Extract the [x, y] coordinate from the center of the cell holding the provided text.  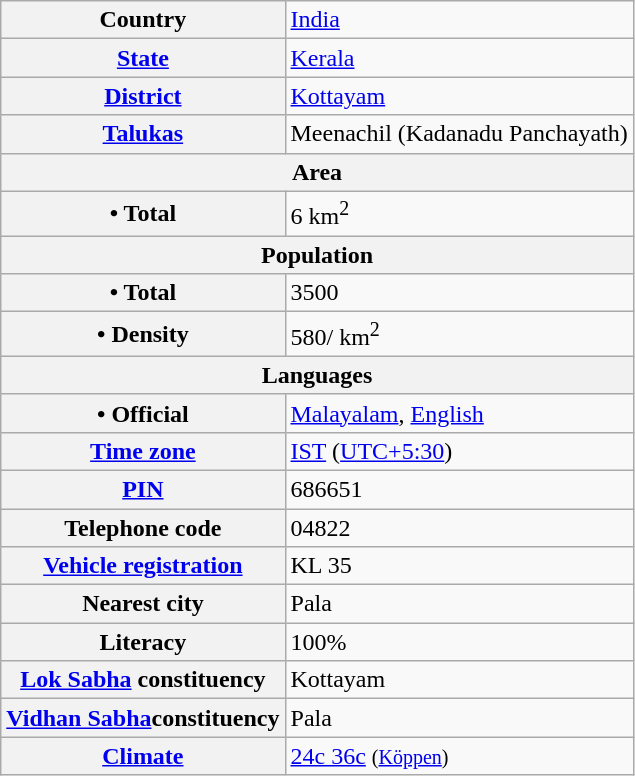
Climate [143, 756]
Talukas [143, 134]
24c 36c (Köppen) [459, 756]
Meenachil (Kadanadu Panchayath) [459, 134]
3500 [459, 293]
District [143, 96]
• Density [143, 334]
Population [318, 255]
580/ km2 [459, 334]
KL 35 [459, 566]
Languages [318, 375]
686651 [459, 489]
PIN [143, 489]
Telephone code [143, 528]
6 km2 [459, 214]
State [143, 58]
100% [459, 642]
Time zone [143, 451]
Malayalam, English [459, 413]
04822 [459, 528]
India [459, 20]
Nearest city [143, 604]
Vehicle registration [143, 566]
Country [143, 20]
Area [318, 172]
Kerala [459, 58]
• Official [143, 413]
Vidhan Sabhaconstituency [143, 718]
Lok Sabha constituency [143, 680]
Literacy [143, 642]
IST (UTC+5:30) [459, 451]
